Capture the cell that displays the provided text and extract its [X, Y] central coordinate. 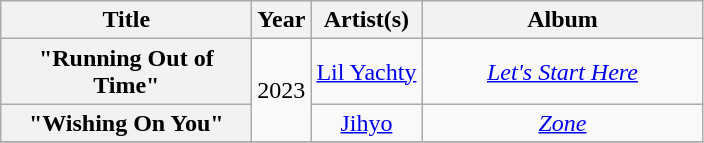
Lil Yachty [366, 72]
Jihyo [366, 123]
Title [126, 20]
Album [562, 20]
Let's Start Here [562, 72]
"Running Out of Time" [126, 72]
Artist(s) [366, 20]
Zone [562, 123]
2023 [282, 90]
Year [282, 20]
"Wishing On You" [126, 123]
